Output the [X, Y] coordinate of the center of the cell containing the given text.  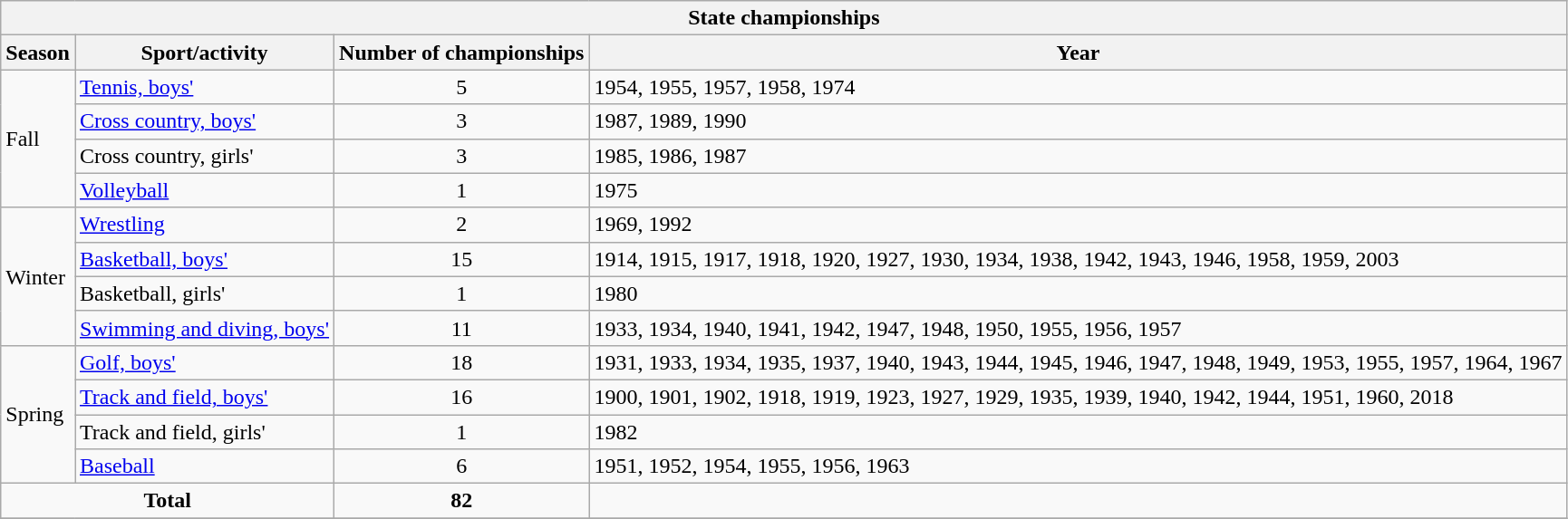
Cross country, girls' [204, 156]
Tennis, boys' [204, 87]
State championships [784, 18]
Fall [38, 139]
Spring [38, 414]
1914, 1915, 1917, 1918, 1920, 1927, 1930, 1934, 1938, 1942, 1943, 1946, 1958, 1959, 2003 [1079, 259]
82 [462, 501]
16 [462, 397]
1975 [1079, 190]
1982 [1079, 432]
5 [462, 87]
1985, 1986, 1987 [1079, 156]
Year [1079, 53]
Season [38, 53]
1980 [1079, 293]
15 [462, 259]
Volleyball [204, 190]
1987, 1989, 1990 [1079, 121]
1969, 1992 [1079, 225]
11 [462, 328]
Sport/activity [204, 53]
1900, 1901, 1902, 1918, 1919, 1923, 1927, 1929, 1935, 1939, 1940, 1942, 1944, 1951, 1960, 2018 [1079, 397]
1931, 1933, 1934, 1935, 1937, 1940, 1943, 1944, 1945, 1946, 1947, 1948, 1949, 1953, 1955, 1957, 1964, 1967 [1079, 362]
1954, 1955, 1957, 1958, 1974 [1079, 87]
Winter [38, 276]
Track and field, boys' [204, 397]
Wrestling [204, 225]
Number of championships [462, 53]
1933, 1934, 1940, 1941, 1942, 1947, 1948, 1950, 1955, 1956, 1957 [1079, 328]
Track and field, girls' [204, 432]
Golf, boys' [204, 362]
18 [462, 362]
Total [168, 501]
Baseball [204, 466]
2 [462, 225]
Basketball, boys' [204, 259]
Cross country, boys' [204, 121]
1951, 1952, 1954, 1955, 1956, 1963 [1079, 466]
6 [462, 466]
Swimming and diving, boys' [204, 328]
Basketball, girls' [204, 293]
